Determine the (X, Y) coordinate at the center of the cell enclosing the given text.  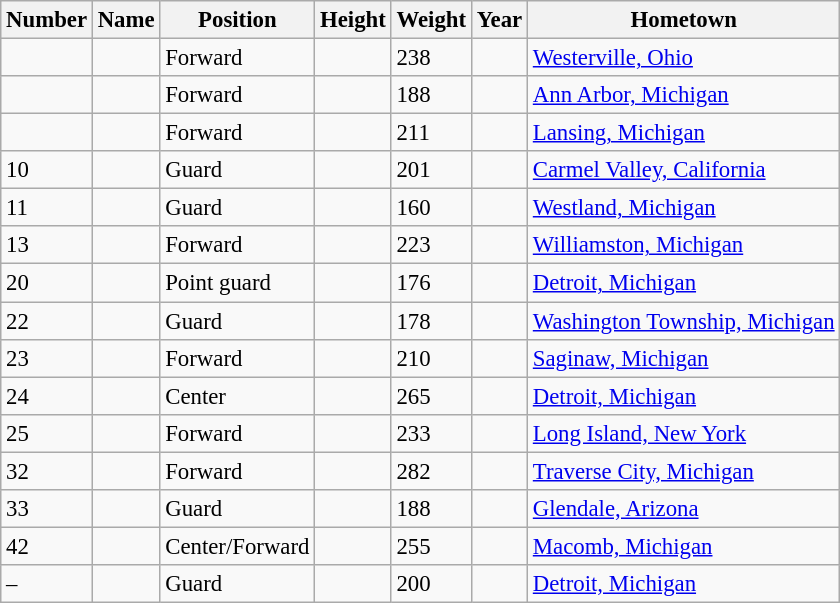
176 (431, 283)
Height (353, 20)
223 (431, 245)
Name (126, 20)
233 (431, 433)
11 (47, 208)
Saginaw, Michigan (684, 358)
200 (431, 584)
Center (238, 396)
211 (431, 133)
178 (431, 321)
Glendale, Arizona (684, 509)
Hometown (684, 20)
25 (47, 433)
Carmel Valley, California (684, 170)
210 (431, 358)
23 (47, 358)
201 (431, 170)
Point guard (238, 283)
32 (47, 471)
22 (47, 321)
Westland, Michigan (684, 208)
42 (47, 546)
Westerville, Ohio (684, 58)
Macomb, Michigan (684, 546)
238 (431, 58)
13 (47, 245)
Long Island, New York (684, 433)
Year (499, 20)
160 (431, 208)
255 (431, 546)
265 (431, 396)
10 (47, 170)
Number (47, 20)
Williamston, Michigan (684, 245)
Center/Forward (238, 546)
24 (47, 396)
282 (431, 471)
Lansing, Michigan (684, 133)
Position (238, 20)
Traverse City, Michigan (684, 471)
– (47, 584)
Ann Arbor, Michigan (684, 95)
20 (47, 283)
33 (47, 509)
Washington Township, Michigan (684, 321)
Weight (431, 20)
